Find where the given text appears and provide that cell's center as (X, Y) coordinate. 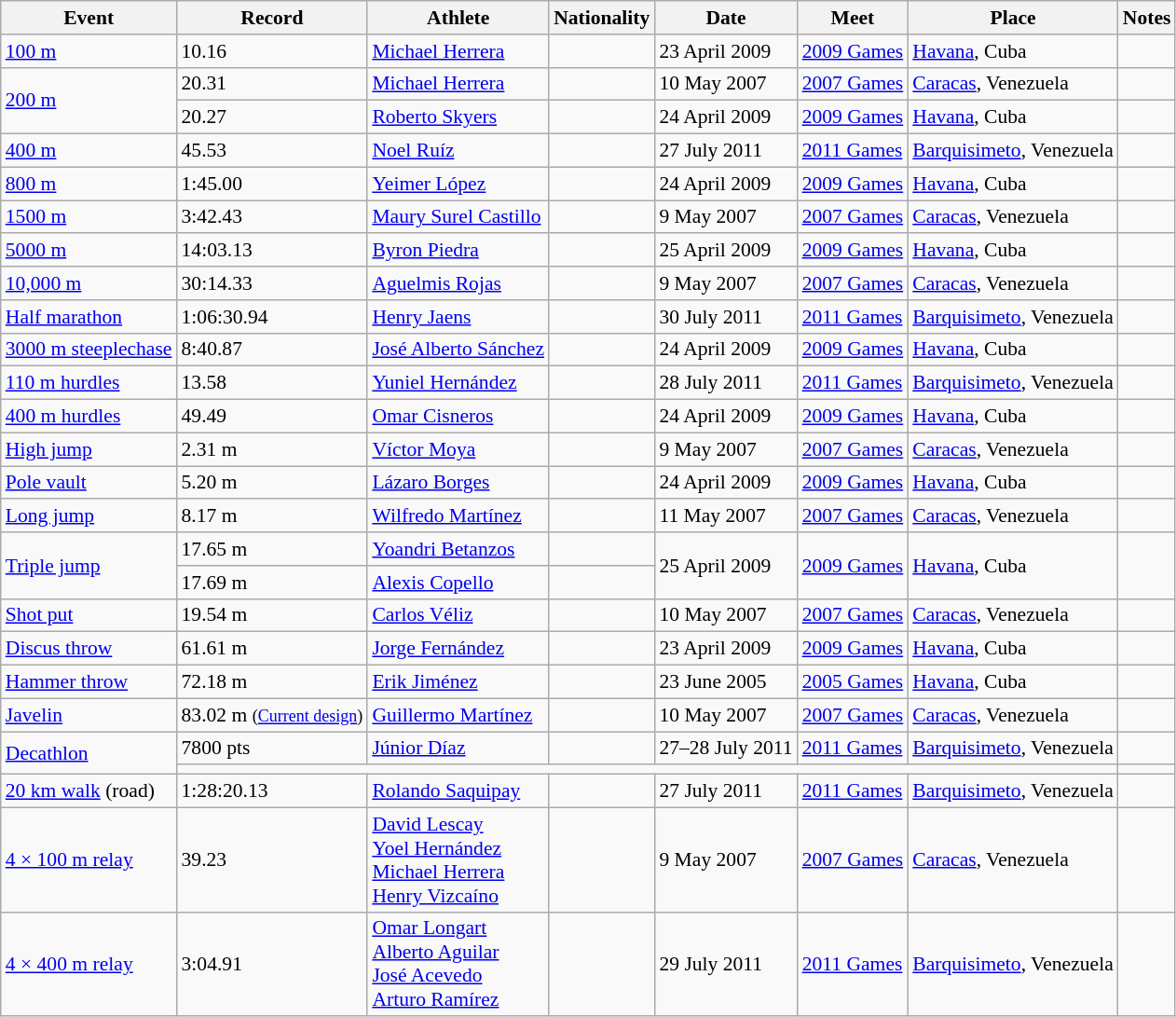
Event (89, 18)
Date (725, 18)
20.27 (272, 117)
20 km walk (road) (89, 791)
Lázaro Borges (458, 483)
1500 m (89, 217)
800 m (89, 184)
13.58 (272, 383)
7800 pts (272, 749)
4 × 400 m relay (89, 964)
100 m (89, 51)
23 June 2005 (725, 682)
Víctor Moya (458, 449)
2005 Games (854, 682)
Aguelmis Rojas (458, 283)
27–28 July 2011 (725, 749)
Shot put (89, 615)
83.02 m (Current design) (272, 715)
5000 m (89, 251)
High jump (89, 449)
Yeimer López (458, 184)
Jorge Fernández (458, 649)
Erik Jiménez (458, 682)
10.16 (272, 51)
3:42.43 (272, 217)
Wilfredo Martínez (458, 516)
39.23 (272, 859)
49.49 (272, 417)
29 July 2011 (725, 964)
Notes (1147, 18)
Pole vault (89, 483)
Omar Longart Alberto Aguilar José Acevedo Arturo Ramírez (458, 964)
19.54 m (272, 615)
3:04.91 (272, 964)
Henry Jaens (458, 317)
61.61 m (272, 649)
45.53 (272, 151)
Athlete (458, 18)
200 m (89, 101)
30 July 2011 (725, 317)
400 m (89, 151)
Guillermo Martínez (458, 715)
Noel Ruíz (458, 151)
10,000 m (89, 283)
4 × 100 m relay (89, 859)
Júnior Díaz (458, 749)
17.65 m (272, 549)
20.31 (272, 84)
Carlos Véliz (458, 615)
2.31 m (272, 449)
Byron Piedra (458, 251)
14:03.13 (272, 251)
Alexis Copello (458, 583)
1:45.00 (272, 184)
Hammer throw (89, 682)
17.69 m (272, 583)
110 m hurdles (89, 383)
Half marathon (89, 317)
Nationality (602, 18)
Rolando Saquipay (458, 791)
Meet (854, 18)
1:06:30.94 (272, 317)
Triple jump (89, 565)
Roberto Skyers (458, 117)
11 May 2007 (725, 516)
3000 m steeplechase (89, 350)
Place (1013, 18)
Maury Surel Castillo (458, 217)
1:28:20.13 (272, 791)
Javelin (89, 715)
Discus throw (89, 649)
Record (272, 18)
8:40.87 (272, 350)
Yoandri Betanzos (458, 549)
José Alberto Sánchez (458, 350)
Omar Cisneros (458, 417)
400 m hurdles (89, 417)
5.20 m (272, 483)
30:14.33 (272, 283)
Long jump (89, 516)
72.18 m (272, 682)
28 July 2011 (725, 383)
8.17 m (272, 516)
Decathlon (89, 753)
Yuniel Hernández (458, 383)
David Lescay Yoel Hernández Michael Herrera Henry Vizcaíno (458, 859)
